Pinpoint the cell where the given text exists, returning its [X, Y] midpoint coordinate. 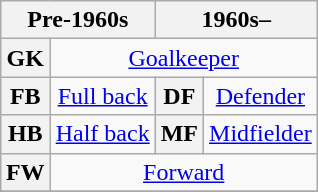
Goalkeeper [184, 58]
FB [25, 96]
Pre-1960s [78, 20]
FW [25, 172]
Defender [261, 96]
Full back [102, 96]
Half back [102, 134]
GK [25, 58]
1960s– [236, 20]
HB [25, 134]
Forward [184, 172]
DF [179, 96]
Midfielder [261, 134]
MF [179, 134]
